Return [x, y] of the center of cell containing provided text 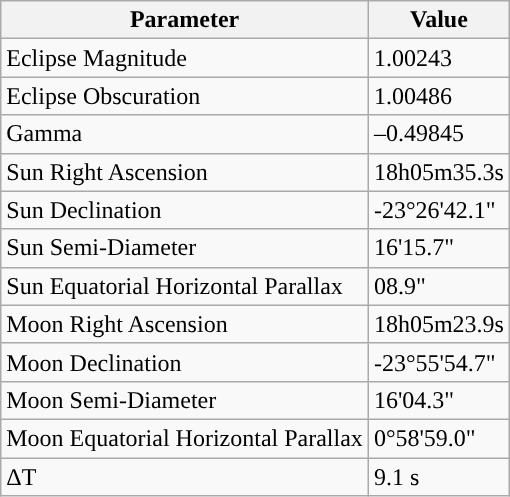
Sun Declination [185, 210]
0°58'59.0" [438, 438]
16'15.7" [438, 248]
Moon Declination [185, 362]
Moon Equatorial Horizontal Parallax [185, 438]
Gamma [185, 134]
18h05m23.9s [438, 324]
18h05m35.3s [438, 172]
9.1 s [438, 477]
-23°26'42.1" [438, 210]
ΔT [185, 477]
Eclipse Obscuration [185, 96]
Sun Semi-Diameter [185, 248]
Value [438, 20]
-23°55'54.7" [438, 362]
16'04.3" [438, 400]
Moon Semi-Diameter [185, 400]
Sun Equatorial Horizontal Parallax [185, 286]
Eclipse Magnitude [185, 58]
08.9" [438, 286]
1.00243 [438, 58]
Sun Right Ascension [185, 172]
Parameter [185, 20]
Moon Right Ascension [185, 324]
–0.49845 [438, 134]
1.00486 [438, 96]
